For the text-containing cell, return its midpoint in [X, Y] coordinate format. 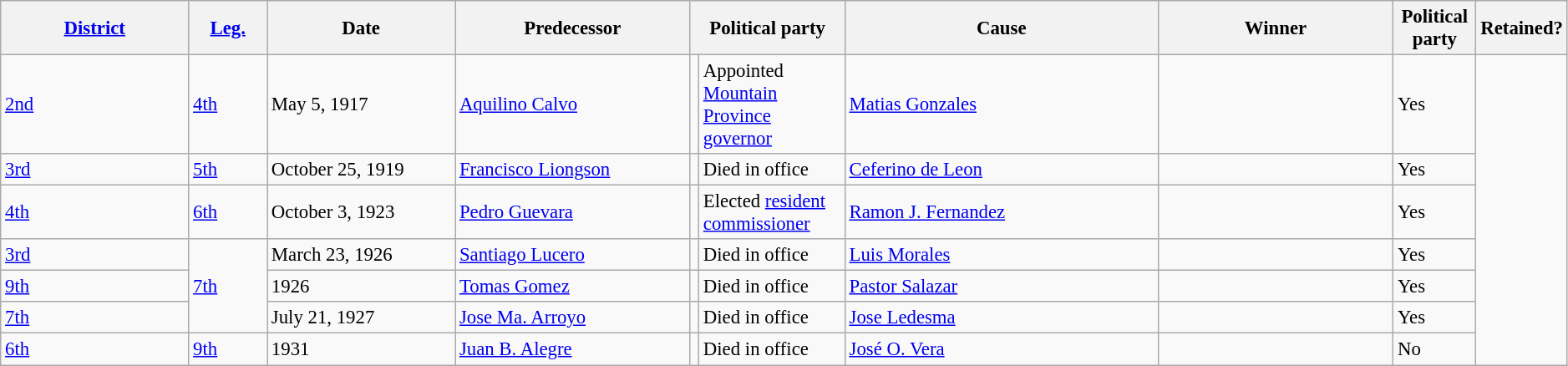
Leg. [228, 28]
Ramon J. Fernandez [1001, 212]
1926 [361, 287]
October 3, 1923 [361, 212]
Ceferino de Leon [1001, 170]
October 25, 1919 [361, 170]
May 5, 1917 [361, 105]
Santiago Lucero [573, 255]
Aquilino Calvo [573, 105]
Matias Gonzales [1001, 105]
1931 [361, 349]
2nd [95, 105]
Luis Morales [1001, 255]
5th [228, 170]
Cause [1001, 28]
Winner [1275, 28]
Elected resident commissioner [772, 212]
Francisco Liongson [573, 170]
July 21, 1927 [361, 318]
No [1435, 349]
Predecessor [573, 28]
Jose Ledesma [1001, 318]
Date [361, 28]
Pastor Salazar [1001, 287]
Retained? [1522, 28]
District [95, 28]
March 23, 1926 [361, 255]
José O. Vera [1001, 349]
Juan B. Alegre [573, 349]
Appointed Mountain Province governor [772, 105]
Tomas Gomez [573, 287]
Pedro Guevara [573, 212]
Jose Ma. Arroyo [573, 318]
